From the cell containing the given text, extract its center point as [X, Y] coordinate. 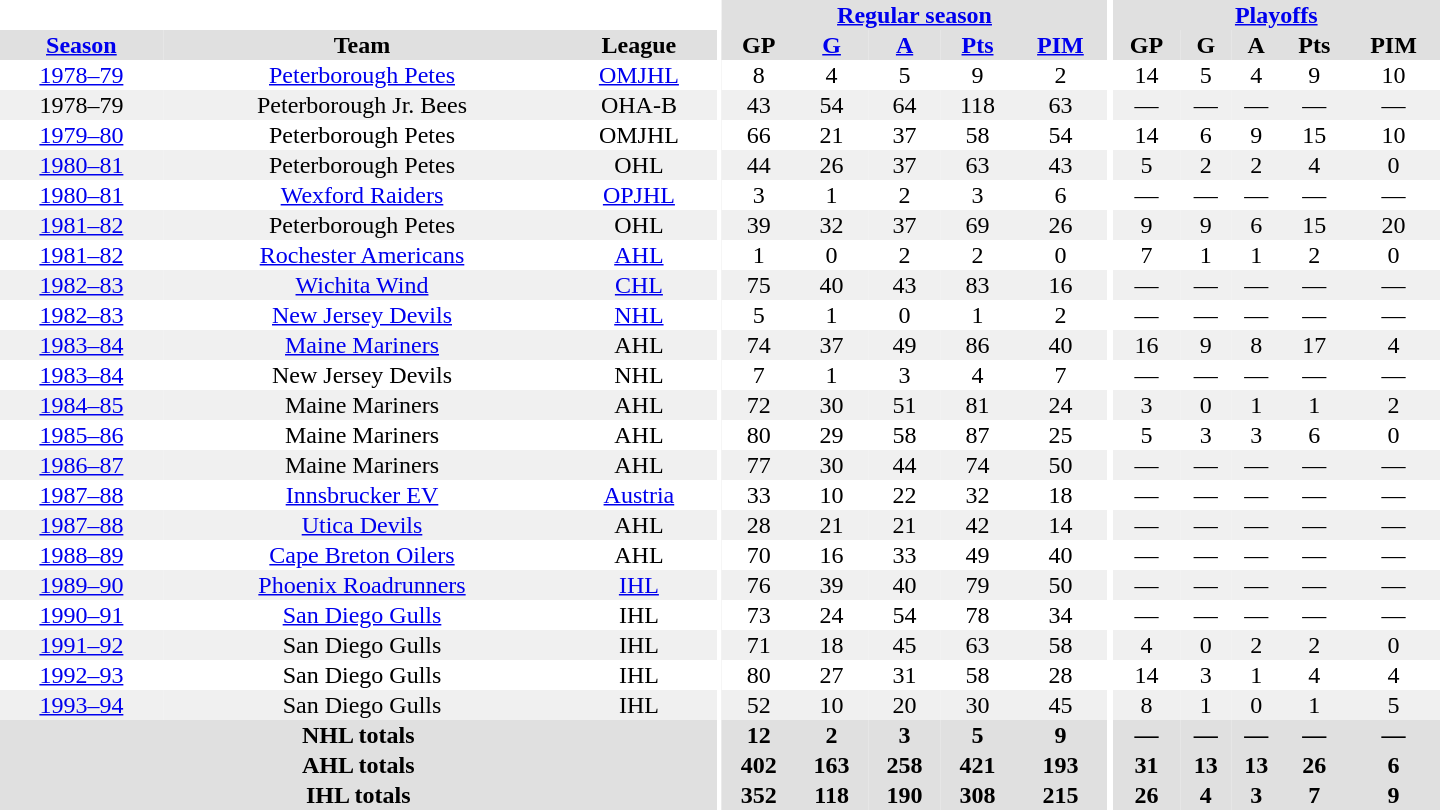
1988–89 [82, 555]
402 [758, 765]
1989–90 [82, 585]
71 [758, 645]
27 [832, 675]
1986–87 [82, 465]
1985–86 [82, 435]
OHA-B [638, 105]
Regular season [914, 15]
190 [904, 795]
OPJHL [638, 195]
76 [758, 585]
Rochester Americans [362, 255]
75 [758, 285]
Season [82, 45]
66 [758, 135]
78 [978, 615]
Austria [638, 495]
Wexford Raiders [362, 195]
51 [904, 405]
1984–85 [82, 405]
Cape Breton Oilers [362, 555]
86 [978, 345]
29 [832, 435]
NHL totals [358, 735]
Team [362, 45]
1992–93 [82, 675]
83 [978, 285]
70 [758, 555]
421 [978, 765]
69 [978, 225]
CHL [638, 285]
34 [1060, 615]
77 [758, 465]
64 [904, 105]
72 [758, 405]
Utica Devils [362, 525]
1991–92 [82, 645]
79 [978, 585]
163 [832, 765]
12 [758, 735]
Playoffs [1276, 15]
22 [904, 495]
17 [1314, 345]
IHL totals [358, 795]
258 [904, 765]
Innsbrucker EV [362, 495]
308 [978, 795]
352 [758, 795]
42 [978, 525]
25 [1060, 435]
1979–80 [82, 135]
Phoenix Roadrunners [362, 585]
1993–94 [82, 705]
87 [978, 435]
Wichita Wind [362, 285]
League [638, 45]
81 [978, 405]
1990–91 [82, 615]
193 [1060, 765]
52 [758, 705]
73 [758, 615]
215 [1060, 795]
Peterborough Jr. Bees [362, 105]
AHL totals [358, 765]
